Return the (x, y) coordinate for the center point of the cell that contains the specified text.  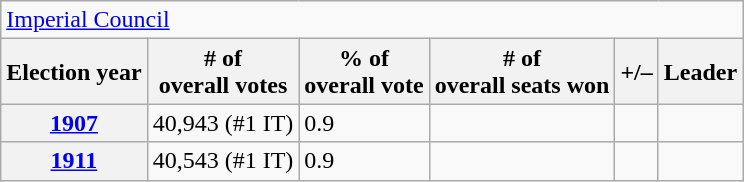
# ofoverall votes (223, 72)
1911 (74, 161)
1907 (74, 123)
40,943 (#1 IT) (223, 123)
Imperial Council (372, 20)
# ofoverall seats won (522, 72)
+/– (636, 72)
Leader (700, 72)
40,543 (#1 IT) (223, 161)
Election year (74, 72)
% ofoverall vote (364, 72)
